Determine the (x, y) coordinate at the center of the cell enclosing the given text.  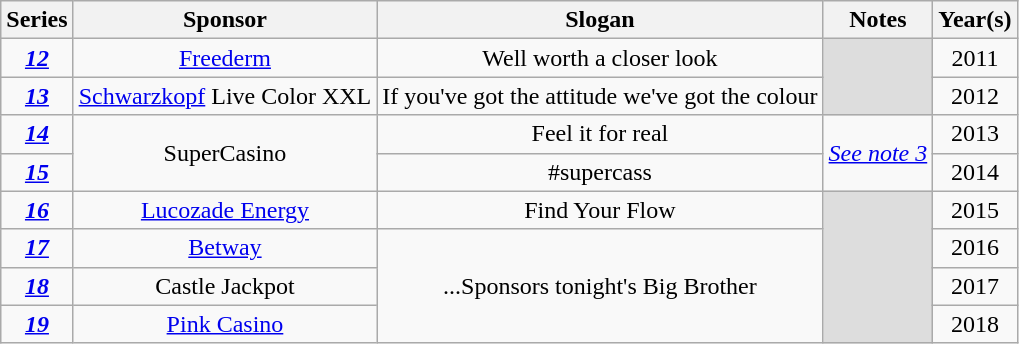
Series (37, 20)
Freederm (225, 58)
...Sponsors tonight's Big Brother (600, 286)
17 (37, 248)
Notes (878, 20)
Well worth a closer look (600, 58)
See note 3 (878, 153)
16 (37, 210)
If you've got the attitude we've got the colour (600, 96)
Feel it for real (600, 134)
2017 (975, 286)
Year(s) (975, 20)
Schwarzkopf Live Color XXL (225, 96)
2018 (975, 324)
19 (37, 324)
Betway (225, 248)
2011 (975, 58)
15 (37, 172)
2016 (975, 248)
18 (37, 286)
2012 (975, 96)
Castle Jackpot (225, 286)
SuperCasino (225, 153)
12 (37, 58)
Lucozade Energy (225, 210)
13 (37, 96)
Sponsor (225, 20)
2014 (975, 172)
Find Your Flow (600, 210)
2013 (975, 134)
14 (37, 134)
2015 (975, 210)
#supercass (600, 172)
Slogan (600, 20)
Pink Casino (225, 324)
